For the text-containing cell, return its midpoint in [X, Y] coordinate format. 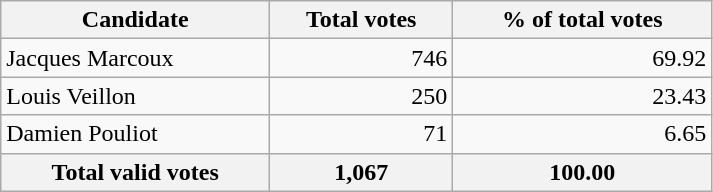
Total valid votes [136, 172]
23.43 [582, 96]
Total votes [362, 20]
746 [362, 58]
1,067 [362, 172]
Damien Pouliot [136, 134]
Candidate [136, 20]
71 [362, 134]
% of total votes [582, 20]
250 [362, 96]
Louis Veillon [136, 96]
6.65 [582, 134]
69.92 [582, 58]
100.00 [582, 172]
Jacques Marcoux [136, 58]
